Return (X, Y) of the center of cell containing provided text 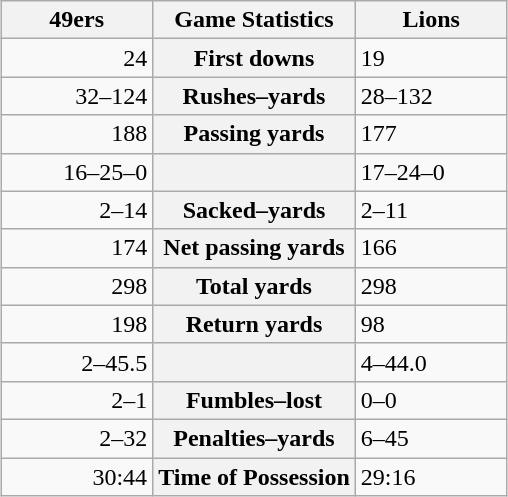
174 (77, 248)
Passing yards (254, 134)
28–132 (431, 96)
Net passing yards (254, 248)
32–124 (77, 96)
Total yards (254, 286)
2–45.5 (77, 362)
2–11 (431, 210)
Rushes–yards (254, 96)
198 (77, 324)
Return yards (254, 324)
30:44 (77, 477)
24 (77, 58)
Fumbles–lost (254, 400)
0–0 (431, 400)
177 (431, 134)
2–14 (77, 210)
49ers (77, 20)
29:16 (431, 477)
Time of Possession (254, 477)
First downs (254, 58)
Lions (431, 20)
19 (431, 58)
188 (77, 134)
Penalties–yards (254, 438)
2–1 (77, 400)
2–32 (77, 438)
4–44.0 (431, 362)
Sacked–yards (254, 210)
98 (431, 324)
166 (431, 248)
6–45 (431, 438)
Game Statistics (254, 20)
17–24–0 (431, 172)
16–25–0 (77, 172)
